Locate the cell with the specified text and output its (X, Y) center coordinate. 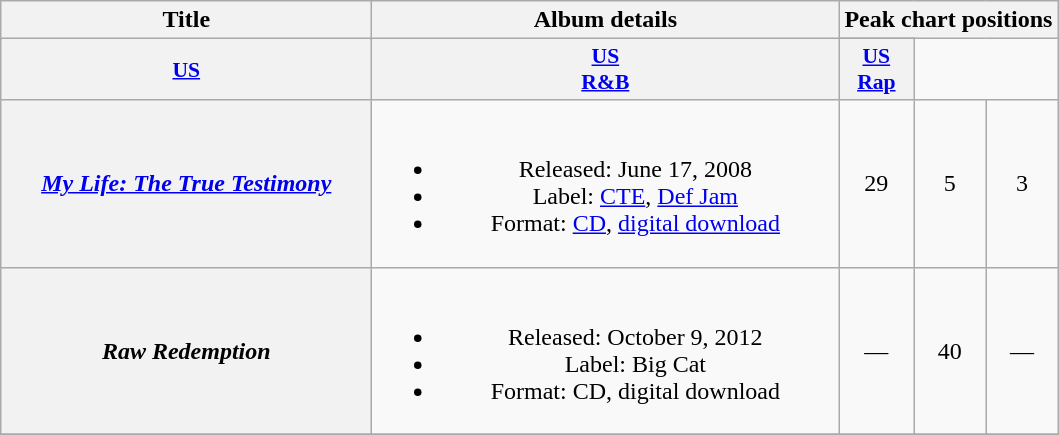
40 (950, 350)
Peak chart positions (948, 20)
Released: October 9, 2012Label: Big CatFormat: CD, digital download (606, 350)
Raw Redemption (186, 350)
USRap (876, 70)
3 (1022, 184)
Album details (606, 20)
5 (950, 184)
US (186, 70)
USR&B (606, 70)
Released: June 17, 2008Label: CTE, Def JamFormat: CD, digital download (606, 184)
My Life: The True Testimony (186, 184)
Title (186, 20)
29 (876, 184)
